Pinpoint the cell where the given text exists, returning its (x, y) midpoint coordinate. 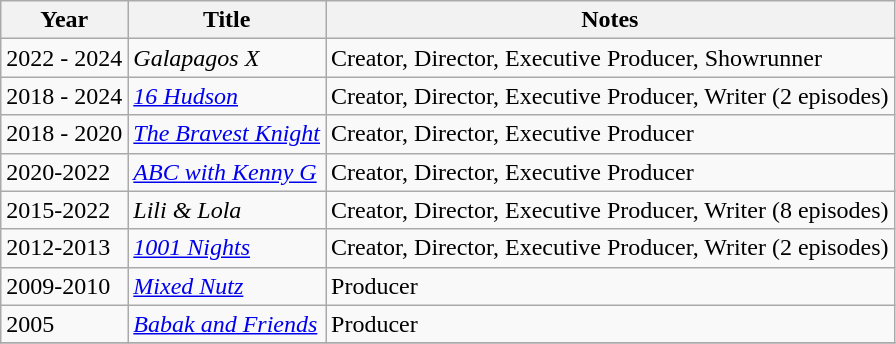
ABC with Kenny G (227, 172)
Creator, Director, Executive Producer, Writer (8 episodes) (610, 210)
2005 (64, 324)
1001 Nights (227, 248)
2022 - 2024 (64, 58)
2018 - 2024 (64, 96)
Mixed Nutz (227, 286)
2012-2013 (64, 248)
Notes (610, 20)
Title (227, 20)
Galapagos X (227, 58)
Babak and Friends (227, 324)
Creator, Director, Executive Producer, Showrunner (610, 58)
2018 - 2020 (64, 134)
Lili & Lola (227, 210)
The Bravest Knight (227, 134)
2020-2022 (64, 172)
2015-2022 (64, 210)
16 Hudson (227, 96)
Year (64, 20)
2009-2010 (64, 286)
